From the cell containing the given text, extract its center point as [X, Y] coordinate. 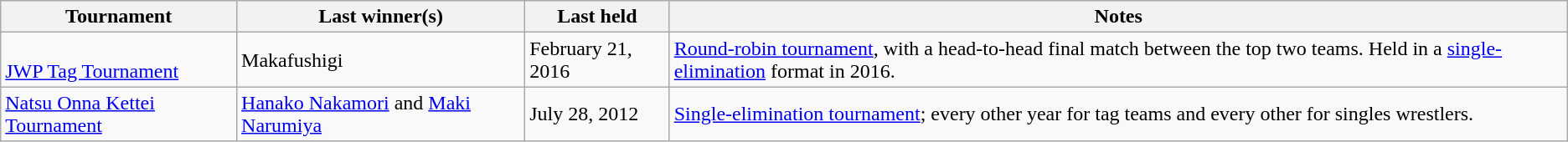
July 28, 2012 [598, 114]
Last held [598, 17]
Round-robin tournament, with a head-to-head final match between the top two teams. Held in a single-elimination format in 2016. [1118, 60]
Makafushigi [381, 60]
Single-elimination tournament; every other year for tag teams and every other for singles wrestlers. [1118, 114]
Last winner(s) [381, 17]
Natsu Onna Kettei Tournament [119, 114]
Tournament [119, 17]
JWP Tag Tournament [119, 60]
Notes [1118, 17]
Hanako Nakamori and Maki Narumiya [381, 114]
February 21, 2016 [598, 60]
